Locate the cell with the specified text and output its (X, Y) center coordinate. 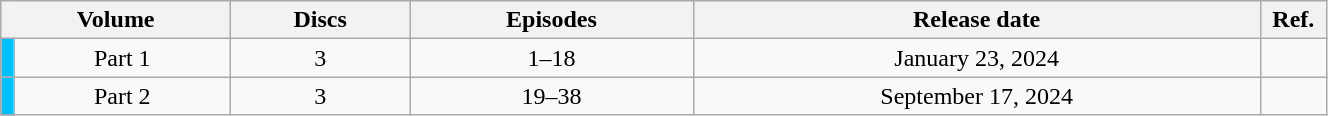
Part 1 (122, 58)
Discs (320, 20)
January 23, 2024 (976, 58)
September 17, 2024 (976, 96)
Volume (116, 20)
1–18 (552, 58)
Ref. (1293, 20)
Episodes (552, 20)
Part 2 (122, 96)
Release date (976, 20)
19–38 (552, 96)
